Find where the given text appears and provide that cell's center as [X, Y] coordinate. 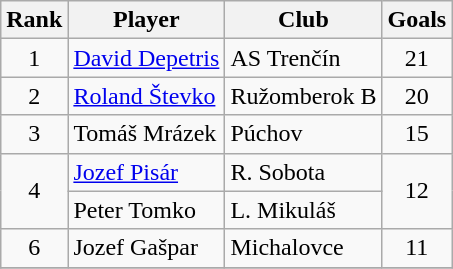
21 [417, 58]
20 [417, 96]
Tomáš Mrázek [146, 134]
1 [34, 58]
Jozef Pisár [146, 172]
L. Mikuláš [304, 210]
Púchov [304, 134]
3 [34, 134]
Rank [34, 20]
David Depetris [146, 58]
2 [34, 96]
Roland Števko [146, 96]
R. Sobota [304, 172]
15 [417, 134]
AS Trenčín [304, 58]
Jozef Gašpar [146, 248]
11 [417, 248]
Goals [417, 20]
12 [417, 191]
Peter Tomko [146, 210]
Player [146, 20]
Ružomberok B [304, 96]
6 [34, 248]
Michalovce [304, 248]
Club [304, 20]
4 [34, 191]
